Return [X, Y] of the center of cell containing provided text 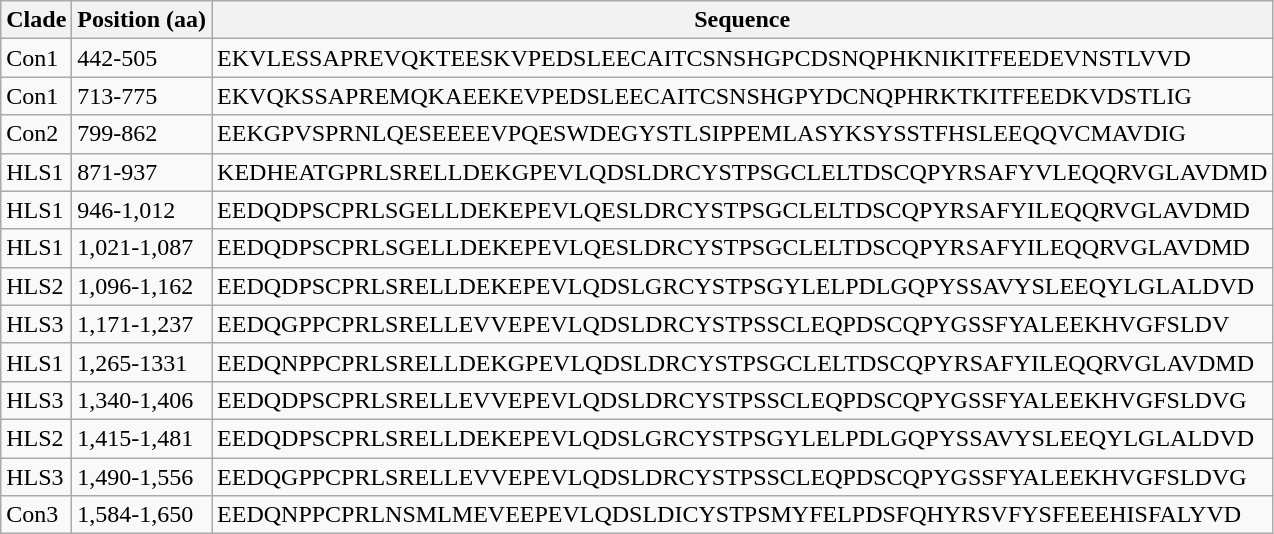
Sequence [742, 20]
Position (aa) [142, 20]
EEDQGPPCPRLSRELLEVVEPEVLQDSLDRCYSTPSSCLEQPDSCQPYGSSFYALEEKHVGFSLDV [742, 324]
1,096-1,162 [142, 286]
713-775 [142, 96]
1,171-1,237 [142, 324]
EKVLESSAPREVQKTEESKVPEDSLEECAITCSNSHGPCDSNQPHKNIKITFEEDEVNSTLVVD [742, 58]
Con2 [36, 134]
EEDQDPSCPRLSRELLEVVEPEVLQDSLDRCYSTPSSCLEQPDSCQPYGSSFYALEEKHVGFSLDVG [742, 400]
1,584-1,650 [142, 515]
1,021-1,087 [142, 248]
799-862 [142, 134]
442-505 [142, 58]
Con3 [36, 515]
EKVQKSSAPREMQKAEEKEVPEDSLEECAITCSNSHGPYDCNQPHRKTKITFEEDKVDSTLIG [742, 96]
EEDQGPPCPRLSRELLEVVEPEVLQDSLDRCYSTPSSCLEQPDSCQPYGSSFYALEEKHVGFSLDVG [742, 477]
1,415-1,481 [142, 438]
Clade [36, 20]
871-937 [142, 172]
1,265-1331 [142, 362]
KEDHEATGPRLSRELLDEKGPEVLQDSLDRCYSTPSGCLELTDSCQPYRSAFYVLEQQRVGLAVDMD [742, 172]
EEDQNPPCPRLSRELLDEKGPEVLQDSLDRCYSTPSGCLELTDSCQPYRSAFYILEQQRVGLAVDMD [742, 362]
EEKGPVSPRNLQESEEEEVPQESWDEGYSTLSIPPEMLASYKSYSSTFHSLEEQQVCMAVDIG [742, 134]
EEDQNPPCPRLNSMLMEVEEPEVLQDSLDICYSTPSMYFELPDSFQHYRSVFYSFEEEHISFALYVD [742, 515]
946-1,012 [142, 210]
1,490-1,556 [142, 477]
1,340-1,406 [142, 400]
